Capture the cell that displays the provided text and extract its [X, Y] central coordinate. 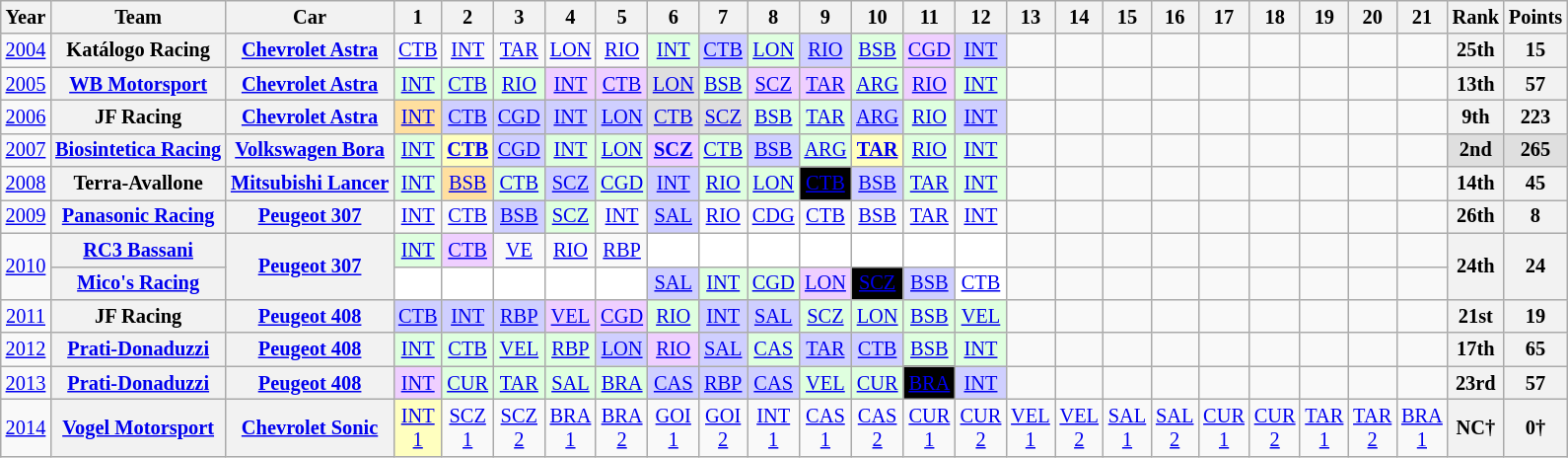
Volkswagen Bora [310, 150]
TAR1 [1323, 427]
2011 [26, 316]
2013 [26, 383]
2010 [26, 267]
13 [1030, 17]
12 [981, 17]
17th [1475, 349]
RC3 Bassani [138, 250]
2nd [1475, 150]
GOI1 [674, 427]
18 [1275, 17]
14th [1475, 184]
Rank [1475, 17]
2007 [26, 150]
VE [519, 250]
9 [826, 17]
23rd [1475, 383]
5 [621, 17]
2 [467, 17]
3 [519, 17]
65 [1535, 349]
1 [418, 17]
Year [26, 17]
2009 [26, 216]
9th [1475, 116]
2014 [26, 427]
CDG [773, 216]
7 [724, 17]
24 [1535, 267]
VEL1 [1030, 427]
26th [1475, 216]
GOI2 [724, 427]
10 [878, 17]
25th [1475, 50]
Car [310, 17]
Mitsubishi Lancer [310, 184]
WB Motorsport [138, 84]
SCZ2 [519, 427]
TAR2 [1373, 427]
24th [1475, 267]
16 [1175, 17]
BRA2 [621, 427]
Points [1535, 17]
Panasonic Racing [138, 216]
20 [1373, 17]
CAS2 [878, 427]
Biosintetica Racing [138, 150]
Team [138, 17]
NC† [1475, 427]
Katálogo Racing [138, 50]
45 [1535, 184]
Vogel Motorsport [138, 427]
2006 [26, 116]
Mico's Racing [138, 283]
SAL1 [1127, 427]
SCZ1 [467, 427]
2012 [26, 349]
2005 [26, 84]
17 [1224, 17]
Terra-Avallone [138, 184]
0† [1535, 427]
223 [1535, 116]
2004 [26, 50]
13th [1475, 84]
14 [1079, 17]
21 [1422, 17]
2008 [26, 184]
4 [571, 17]
265 [1535, 150]
Chevrolet Sonic [310, 427]
CAS1 [826, 427]
VEL2 [1079, 427]
11 [929, 17]
6 [674, 17]
21st [1475, 316]
SAL2 [1175, 427]
